Capture the cell that displays the provided text and extract its (x, y) central coordinate. 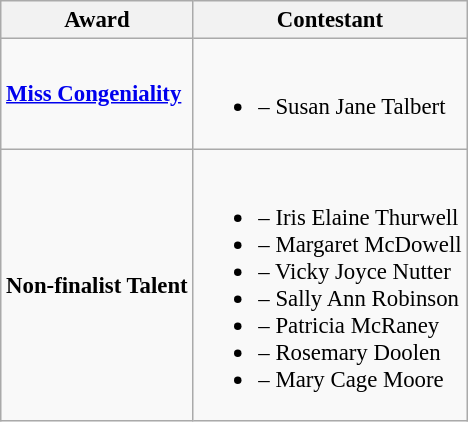
– Iris Elaine Thurwell – Margaret McDowell – Vicky Joyce Nutter – Sally Ann Robinson – Patricia McRaney – Rosemary Doolen – Mary Cage Moore (330, 285)
Miss Congeniality (97, 94)
– Susan Jane Talbert (330, 94)
Award (97, 20)
Contestant (330, 20)
Non-finalist Talent (97, 285)
